Return [x, y] of the center of cell containing provided text 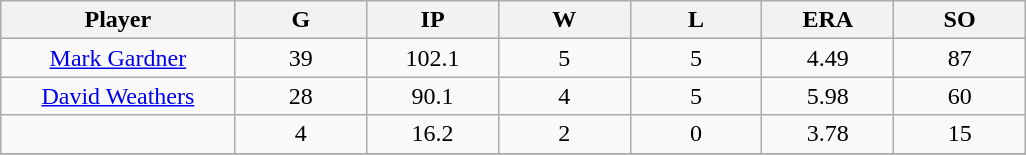
4.49 [828, 58]
G [301, 20]
90.1 [433, 96]
87 [960, 58]
16.2 [433, 134]
5.98 [828, 96]
SO [960, 20]
W [564, 20]
L [696, 20]
39 [301, 58]
Player [118, 20]
3.78 [828, 134]
102.1 [433, 58]
28 [301, 96]
15 [960, 134]
2 [564, 134]
0 [696, 134]
David Weathers [118, 96]
60 [960, 96]
Mark Gardner [118, 58]
IP [433, 20]
ERA [828, 20]
